Identify which cell holds the provided text, then report its (x, y) central coordinate. 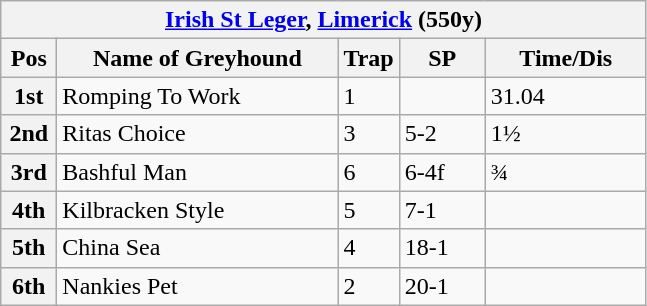
6-4f (442, 172)
Kilbracken Style (198, 210)
Romping To Work (198, 96)
5 (368, 210)
2 (368, 286)
China Sea (198, 248)
SP (442, 58)
Ritas Choice (198, 134)
4 (368, 248)
2nd (29, 134)
31.04 (566, 96)
Pos (29, 58)
Irish St Leger, Limerick (550y) (324, 20)
Time/Dis (566, 58)
18-1 (442, 248)
Trap (368, 58)
Nankies Pet (198, 286)
6th (29, 286)
20-1 (442, 286)
1½ (566, 134)
1st (29, 96)
¾ (566, 172)
4th (29, 210)
1 (368, 96)
3 (368, 134)
7-1 (442, 210)
3rd (29, 172)
6 (368, 172)
5-2 (442, 134)
Bashful Man (198, 172)
Name of Greyhound (198, 58)
5th (29, 248)
